Return the (X, Y) coordinate for the center point of the cell that contains the specified text.  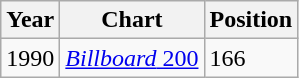
Billboard 200 (132, 58)
166 (251, 58)
Year (30, 20)
Chart (132, 20)
Position (251, 20)
1990 (30, 58)
